Determine the (X, Y) coordinate at the center of the cell enclosing the given text.  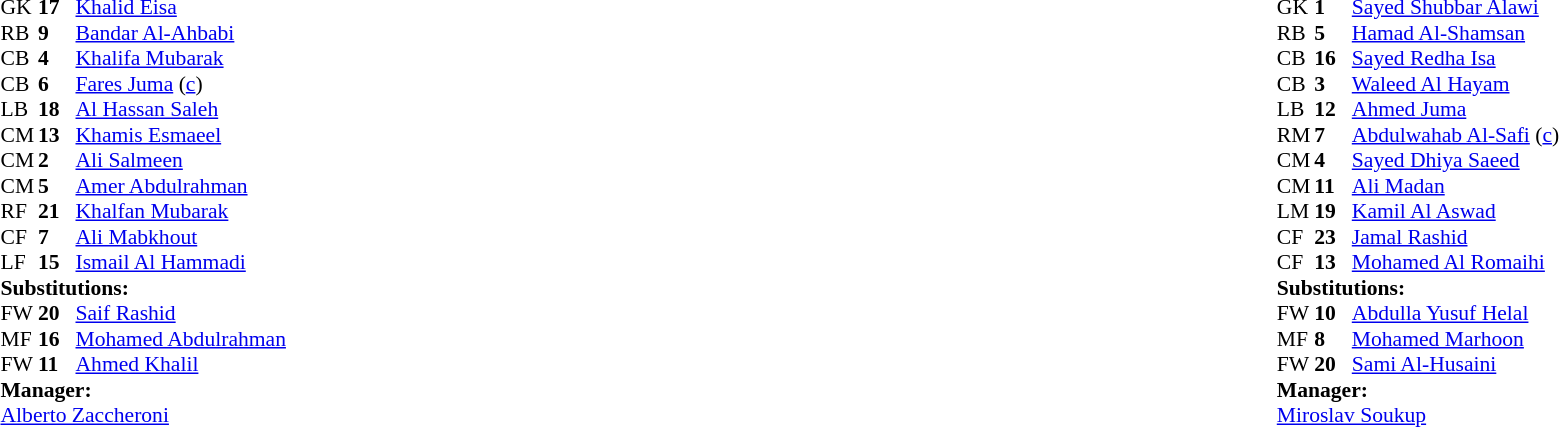
Mohamed Marhoon (1456, 339)
Al Hassan Saleh (181, 109)
Ali Mabkhout (181, 237)
Bandar Al-Ahbabi (181, 33)
Saif Rashid (181, 313)
Kamil Al Aswad (1456, 211)
RM (1296, 135)
8 (1333, 339)
Sayed Dhiya Saeed (1456, 161)
Abdulwahab Al-Safi (c) (1456, 135)
3 (1333, 84)
21 (57, 211)
Mohamed Abdulrahman (181, 339)
LM (1296, 211)
LF (19, 263)
Hamad Al-Shamsan (1456, 33)
9 (57, 33)
Khalifa Mubarak (181, 59)
RF (19, 211)
19 (1333, 211)
Ahmed Juma (1456, 109)
Ali Salmeen (181, 161)
6 (57, 84)
18 (57, 109)
Jamal Rashid (1456, 237)
Abdulla Yusuf Helal (1456, 313)
Ismail Al Hammadi (181, 263)
10 (1333, 313)
12 (1333, 109)
Khamis Esmaeel (181, 135)
Amer Abdulrahman (181, 186)
15 (57, 263)
23 (1333, 237)
Waleed Al Hayam (1456, 84)
2 (57, 161)
Ali Madan (1456, 186)
Ahmed Khalil (181, 365)
Mohamed Al Romaihi (1456, 263)
Sami Al-Husaini (1456, 365)
Sayed Redha Isa (1456, 59)
Khalfan Mubarak (181, 211)
Fares Juma (c) (181, 84)
